Detect which cell encompasses the target text, then output its [x, y] center coordinate. 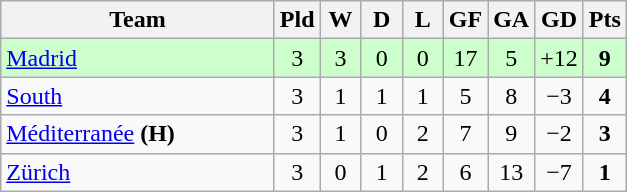
17 [465, 58]
Pts [604, 20]
South [138, 96]
D [382, 20]
Team [138, 20]
7 [465, 134]
GA [512, 20]
Madrid [138, 58]
Zürich [138, 172]
GF [465, 20]
13 [512, 172]
W [340, 20]
GD [560, 20]
L [422, 20]
−2 [560, 134]
+12 [560, 58]
−7 [560, 172]
8 [512, 96]
Pld [297, 20]
4 [604, 96]
Méditerranée (H) [138, 134]
−3 [560, 96]
6 [465, 172]
